Scan for the cell matching the given text and deliver its [X, Y] coordinate at center. 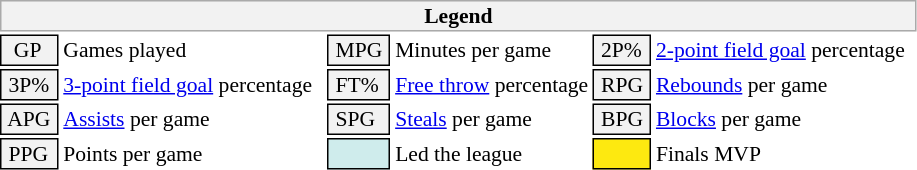
2-point field goal percentage [785, 50]
SPG [359, 120]
RPG [622, 85]
Finals MVP [785, 154]
3-point field goal percentage [193, 85]
BPG [622, 120]
Steals per game [492, 120]
FT% [359, 85]
2P% [622, 50]
Led the league [492, 154]
Rebounds per game [785, 85]
Assists per game [193, 120]
Blocks per game [785, 120]
Legend [458, 16]
Games played [193, 50]
Points per game [193, 154]
Free throw percentage [492, 85]
APG [30, 120]
MPG [359, 50]
GP [30, 50]
3P% [30, 85]
PPG [30, 154]
Minutes per game [492, 50]
